Scan for the cell matching the given text and deliver its (X, Y) coordinate at center. 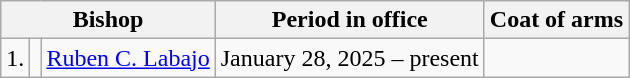
1. (16, 58)
Period in office (350, 20)
Ruben C. Labajo (128, 58)
Coat of arms (556, 20)
Bishop (108, 20)
January 28, 2025 – present (350, 58)
